Search for the cell housing the specified text and yield its (x, y) center coordinate. 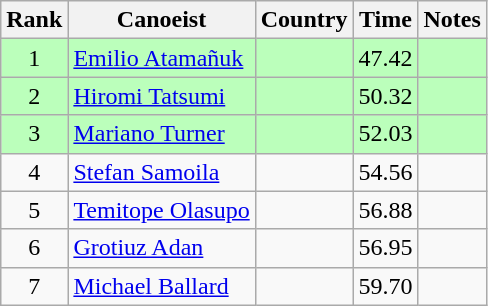
Rank (34, 20)
Emilio Atamañuk (162, 58)
59.70 (386, 286)
3 (34, 134)
Canoeist (162, 20)
52.03 (386, 134)
6 (34, 248)
Temitope Olasupo (162, 210)
Country (304, 20)
Stefan Samoila (162, 172)
4 (34, 172)
2 (34, 96)
47.42 (386, 58)
Notes (452, 20)
56.95 (386, 248)
Mariano Turner (162, 134)
Hiromi Tatsumi (162, 96)
Grotiuz Adan (162, 248)
Michael Ballard (162, 286)
Time (386, 20)
5 (34, 210)
54.56 (386, 172)
1 (34, 58)
50.32 (386, 96)
56.88 (386, 210)
7 (34, 286)
